Search for the cell housing the specified text and yield its (x, y) center coordinate. 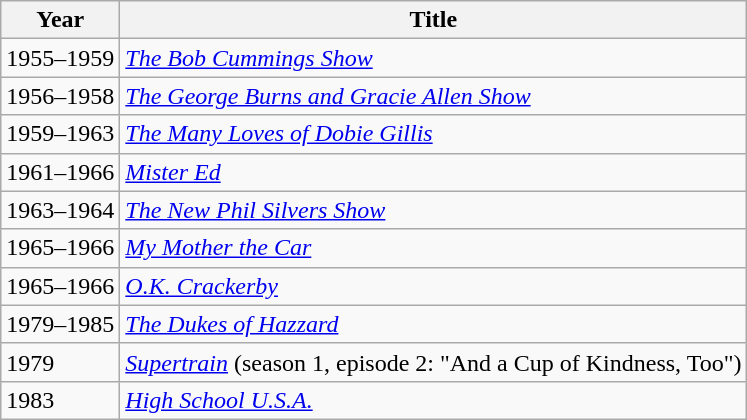
High School U.S.A. (434, 400)
Mister Ed (434, 172)
Year (60, 20)
1983 (60, 400)
1959–1963 (60, 134)
The Many Loves of Dobie Gillis (434, 134)
The George Burns and Gracie Allen Show (434, 96)
The Dukes of Hazzard (434, 324)
The Bob Cummings Show (434, 58)
Title (434, 20)
The New Phil Silvers Show (434, 210)
1963–1964 (60, 210)
1979–1985 (60, 324)
Supertrain (season 1, episode 2: "And a Cup of Kindness, Too") (434, 362)
1961–1966 (60, 172)
My Mother the Car (434, 248)
1955–1959 (60, 58)
1956–1958 (60, 96)
1979 (60, 362)
O.K. Crackerby (434, 286)
